Return the [X, Y] coordinate for the center point of the cell that contains the specified text.  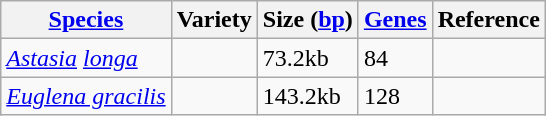
Genes [395, 20]
Species [86, 20]
Size (bp) [308, 20]
128 [395, 96]
143.2kb [308, 96]
73.2kb [308, 58]
Euglena gracilis [86, 96]
Variety [214, 20]
84 [395, 58]
Astasia longa [86, 58]
Reference [488, 20]
